Output the [X, Y] coordinate of the center of the cell containing the given text.  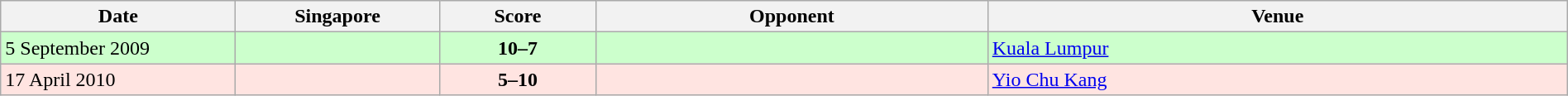
Singapore [337, 17]
5 September 2009 [118, 48]
Score [518, 17]
10–7 [518, 48]
17 April 2010 [118, 79]
Venue [1277, 17]
5–10 [518, 79]
Opponent [792, 17]
Date [118, 17]
Kuala Lumpur [1277, 48]
Yio Chu Kang [1277, 79]
